Provide the (X, Y) coordinate of the cell's center where the given text is located.  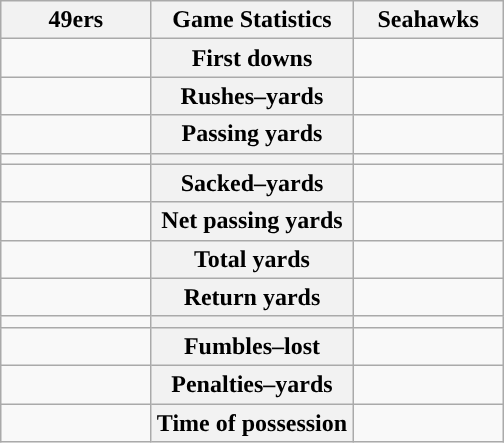
Game Statistics (252, 20)
Fumbles–lost (252, 346)
Total yards (252, 259)
Sacked–yards (252, 183)
Passing yards (252, 134)
First downs (252, 58)
Penalties–yards (252, 384)
Rushes–yards (252, 96)
Seahawks (428, 20)
Time of possession (252, 423)
49ers (76, 20)
Net passing yards (252, 221)
Return yards (252, 297)
